Extract the [X, Y] coordinate from the center of the cell holding the provided text.  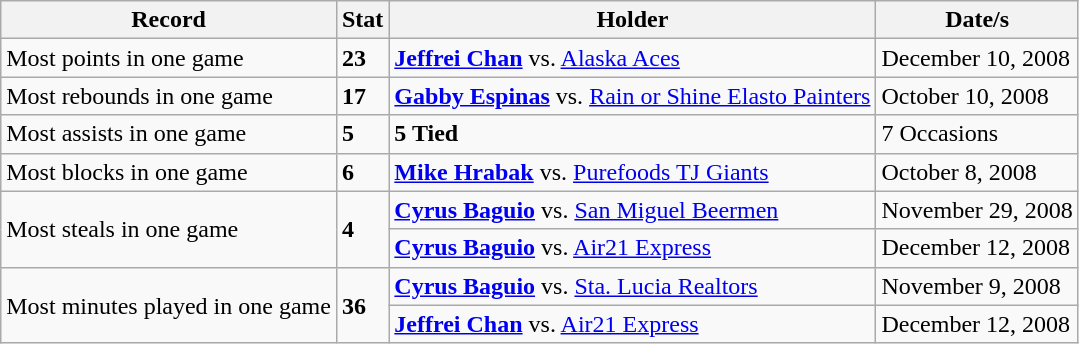
Cyrus Baguio vs. San Miguel Beermen [632, 210]
Most rebounds in one game [169, 96]
Holder [632, 20]
Record [169, 20]
23 [362, 58]
October 8, 2008 [977, 172]
4 [362, 229]
Stat [362, 20]
Most minutes played in one game [169, 305]
Jeffrei Chan vs. Air21 Express [632, 324]
7 Occasions [977, 134]
Cyrus Baguio vs. Air21 Express [632, 248]
Most assists in one game [169, 134]
6 [362, 172]
5 Tied [632, 134]
5 [362, 134]
November 29, 2008 [977, 210]
November 9, 2008 [977, 286]
Most points in one game [169, 58]
Jeffrei Chan vs. Alaska Aces [632, 58]
Date/s [977, 20]
Gabby Espinas vs. Rain or Shine Elasto Painters [632, 96]
Mike Hrabak vs. Purefoods TJ Giants [632, 172]
December 10, 2008 [977, 58]
October 10, 2008 [977, 96]
36 [362, 305]
Cyrus Baguio vs. Sta. Lucia Realtors [632, 286]
17 [362, 96]
Most blocks in one game [169, 172]
Most steals in one game [169, 229]
